Provide the (x, y) coordinate of the cell's center where the given text is located.  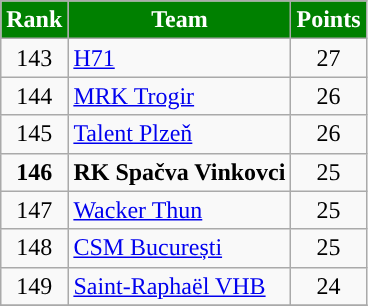
148 (34, 248)
CSM București (180, 248)
143 (34, 58)
27 (328, 58)
RK Spačva Vinkovci (180, 172)
145 (34, 134)
Wacker Thun (180, 210)
H71 (180, 58)
144 (34, 96)
Saint-Raphaël VHB (180, 286)
146 (34, 172)
Rank (34, 20)
Points (328, 20)
Talent Plzeň (180, 134)
147 (34, 210)
24 (328, 286)
MRK Trogir (180, 96)
Team (180, 20)
149 (34, 286)
